Provide the [x, y] coordinate of the cell's center where the given text is located.  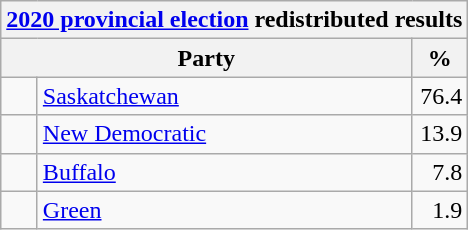
7.8 [440, 172]
Party [206, 58]
Saskatchewan [224, 96]
Buffalo [224, 172]
2020 provincial election redistributed results [234, 20]
Green [224, 210]
New Democratic [224, 134]
1.9 [440, 210]
76.4 [440, 96]
% [440, 58]
13.9 [440, 134]
